From the cell containing the given text, extract its center point as (X, Y) coordinate. 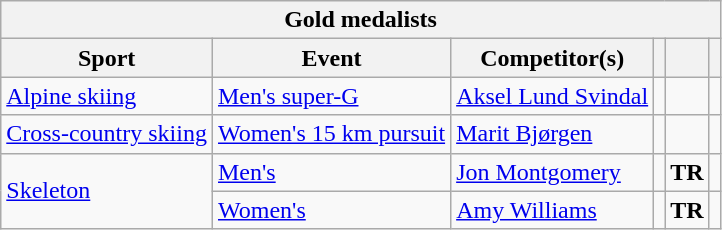
Marit Bjørgen (552, 134)
Sport (107, 58)
Alpine skiing (107, 96)
Men's super-G (331, 96)
Jon Montgomery (552, 172)
Skeleton (107, 191)
Cross-country skiing (107, 134)
Women's 15 km pursuit (331, 134)
Women's (331, 210)
Men's (331, 172)
Event (331, 58)
Amy Williams (552, 210)
Aksel Lund Svindal (552, 96)
Gold medalists (360, 20)
Competitor(s) (552, 58)
